From the cell containing the given text, extract its center point as [x, y] coordinate. 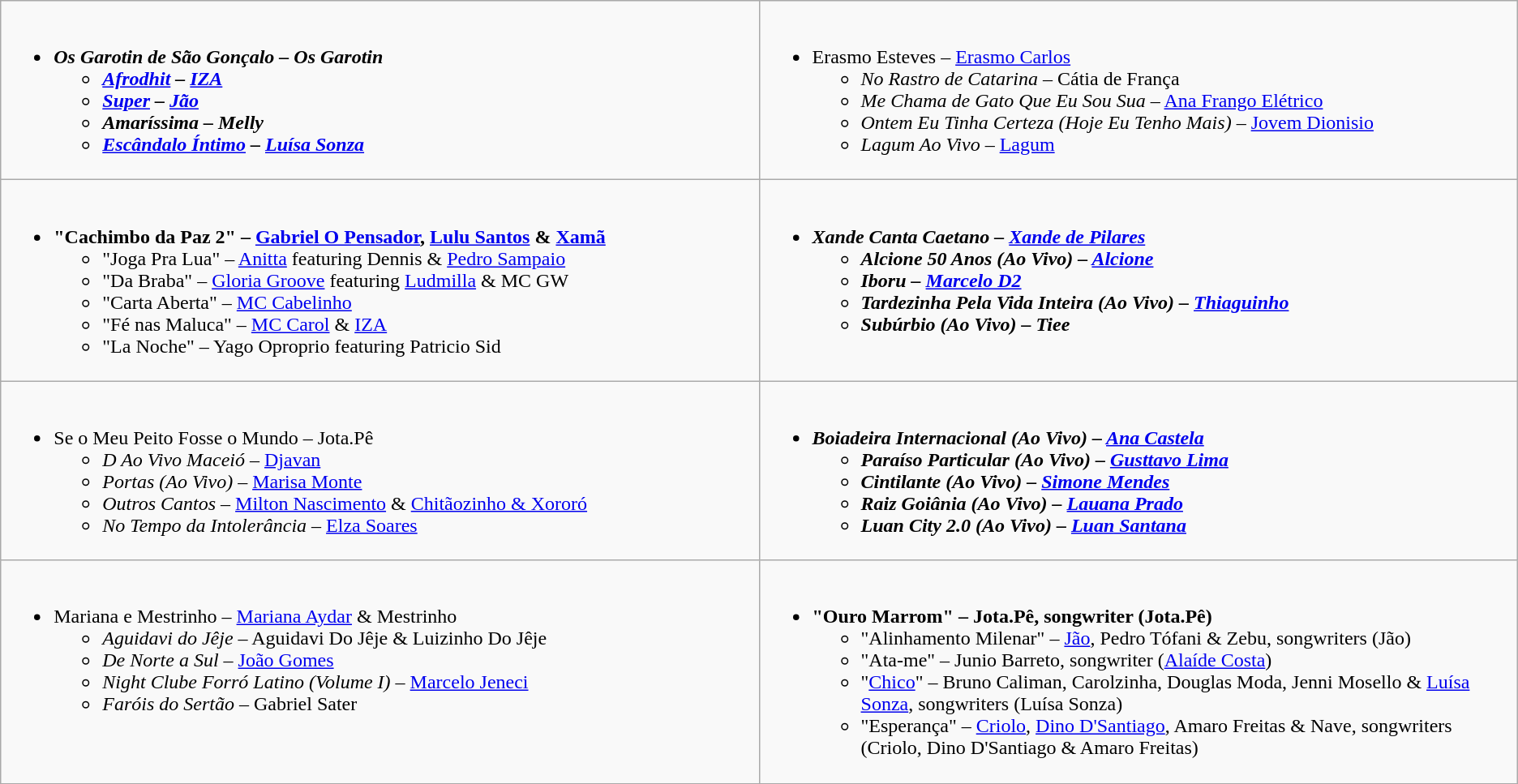
Os Garotin de São Gonçalo – Os GarotinAfrodhit – IZASuper – JãoAmaríssima – MellyEscândalo Íntimo – Luísa Sonza [379, 91]
